Output the [X, Y] coordinate of the center of the cell containing the given text.  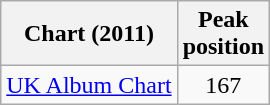
Peakposition [223, 34]
Chart (2011) [89, 34]
167 [223, 85]
UK Album Chart [89, 85]
